Provide the (x, y) coordinate of the cell's center where the given text is located.  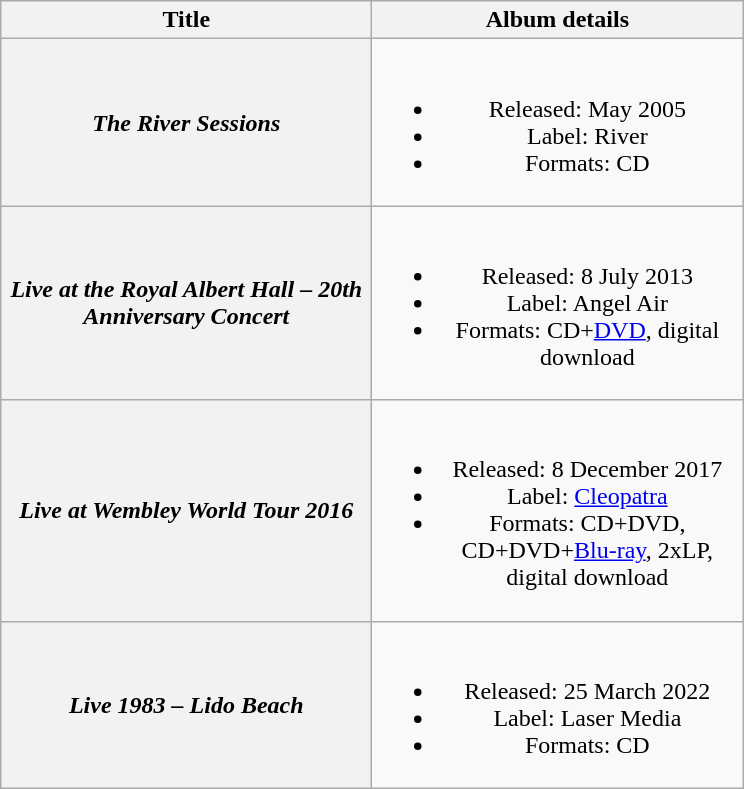
Title (186, 20)
Released: 8 July 2013Label: Angel AirFormats: CD+DVD, digital download (558, 303)
Released: May 2005Label: RiverFormats: CD (558, 122)
Live 1983 – Lido Beach (186, 704)
Released: 25 March 2022Label: Laser MediaFormats: CD (558, 704)
The River Sessions (186, 122)
Live at the Royal Albert Hall – 20th Anniversary Concert (186, 303)
Live at Wembley World Tour 2016 (186, 510)
Album details (558, 20)
Released: 8 December 2017Label: CleopatraFormats: CD+DVD, CD+DVD+Blu-ray, 2xLP, digital download (558, 510)
